Pinpoint the cell where the given text exists, returning its [X, Y] midpoint coordinate. 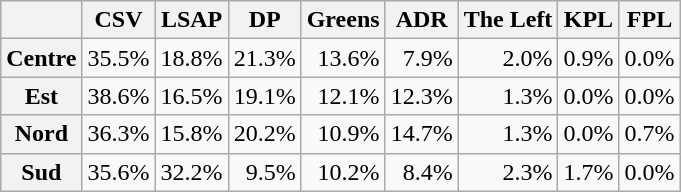
10.2% [343, 172]
20.2% [264, 134]
DP [264, 20]
18.8% [192, 58]
0.7% [650, 134]
0.9% [588, 58]
21.3% [264, 58]
35.5% [118, 58]
Greens [343, 20]
7.9% [422, 58]
Nord [42, 134]
1.7% [588, 172]
ADR [422, 20]
16.5% [192, 96]
9.5% [264, 172]
10.9% [343, 134]
13.6% [343, 58]
8.4% [422, 172]
19.1% [264, 96]
LSAP [192, 20]
15.8% [192, 134]
KPL [588, 20]
2.0% [508, 58]
The Left [508, 20]
35.6% [118, 172]
Est [42, 96]
Sud [42, 172]
38.6% [118, 96]
36.3% [118, 134]
2.3% [508, 172]
32.2% [192, 172]
12.1% [343, 96]
FPL [650, 20]
CSV [118, 20]
Centre [42, 58]
14.7% [422, 134]
12.3% [422, 96]
